Pinpoint the cell where the given text exists, returning its (x, y) midpoint coordinate. 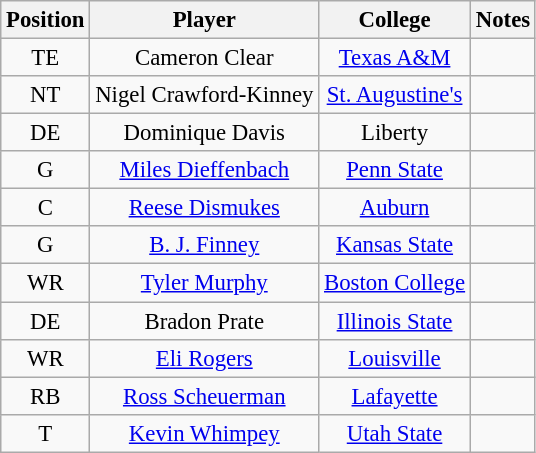
B. J. Finney (204, 245)
Player (204, 20)
Kevin Whimpey (204, 433)
Auburn (395, 208)
Reese Dismukes (204, 208)
Bradon Prate (204, 321)
Penn State (395, 170)
Liberty (395, 133)
Illinois State (395, 321)
Utah State (395, 433)
Boston College (395, 283)
Nigel Crawford-Kinney (204, 95)
Louisville (395, 358)
Ross Scheuerman (204, 396)
Texas A&M (395, 58)
Notes (502, 20)
T (46, 433)
Dominique Davis (204, 133)
TE (46, 58)
College (395, 20)
St. Augustine's (395, 95)
RB (46, 396)
Cameron Clear (204, 58)
Position (46, 20)
Lafayette (395, 396)
Eli Rogers (204, 358)
C (46, 208)
Tyler Murphy (204, 283)
Miles Dieffenbach (204, 170)
Kansas State (395, 245)
NT (46, 95)
